Locate the cell with the specified text and output its (X, Y) center coordinate. 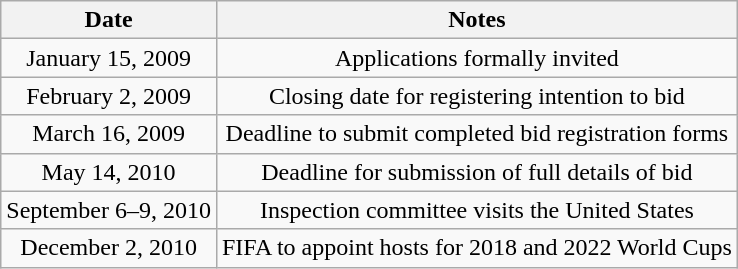
September 6–9, 2010 (109, 210)
Deadline for submission of full details of bid (476, 172)
February 2, 2009 (109, 96)
Closing date for registering intention to bid (476, 96)
FIFA to appoint hosts for 2018 and 2022 World Cups (476, 248)
Inspection committee visits the United States (476, 210)
Applications formally invited (476, 58)
January 15, 2009 (109, 58)
Date (109, 20)
May 14, 2010 (109, 172)
March 16, 2009 (109, 134)
Notes (476, 20)
Deadline to submit completed bid registration forms (476, 134)
December 2, 2010 (109, 248)
